Return the (X, Y) coordinate for the center point of the cell that contains the specified text.  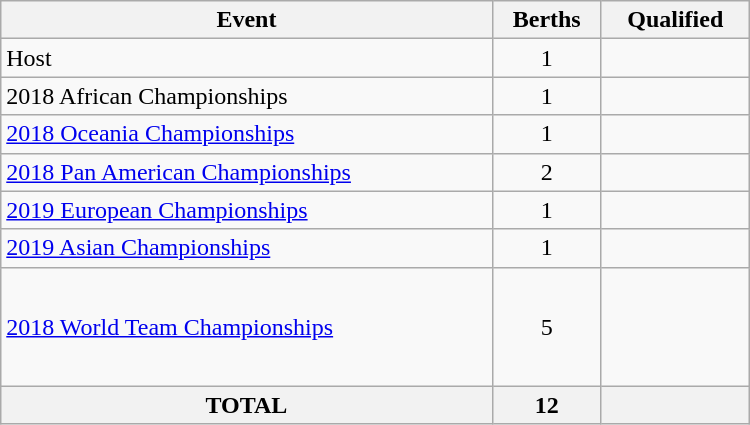
2018 World Team Championships (246, 326)
2018 Pan American Championships (246, 172)
12 (546, 405)
2019 European Championships (246, 210)
Event (246, 20)
5 (546, 326)
2018 Oceania Championships (246, 134)
2018 African Championships (246, 96)
2019 Asian Championships (246, 248)
2 (546, 172)
Host (246, 58)
Berths (546, 20)
Qualified (675, 20)
TOTAL (246, 405)
